From the cell containing the given text, extract its center point as [X, Y] coordinate. 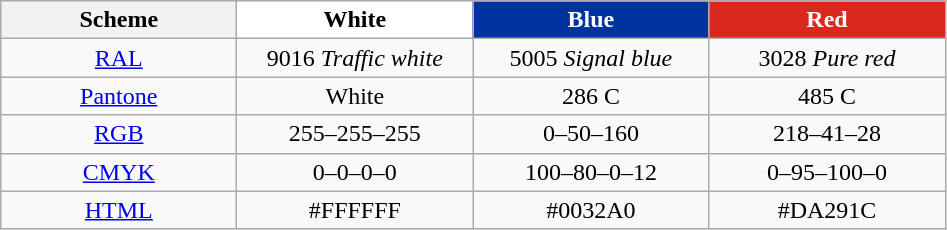
Pantone [119, 96]
RGB [119, 134]
100–80–0–12 [591, 172]
286 C [591, 96]
9016 Traffic white [355, 58]
0–95–100–0 [827, 172]
218–41–28 [827, 134]
Blue [591, 20]
255–255–255 [355, 134]
#FFFFFF [355, 210]
#DA291C [827, 210]
CMYK [119, 172]
0–0–0–0 [355, 172]
#0032A0 [591, 210]
HTML [119, 210]
0–50–160 [591, 134]
3028 Pure red [827, 58]
5005 Signal blue [591, 58]
Scheme [119, 20]
Red [827, 20]
RAL [119, 58]
485 C [827, 96]
